Output the [x, y] coordinate of the center of the cell containing the given text.  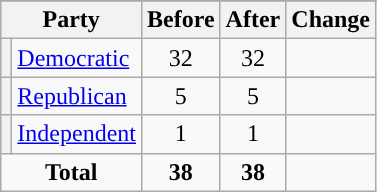
Democratic [77, 58]
After [253, 20]
Before [180, 20]
Republican [77, 96]
Change [331, 20]
Party [72, 20]
Independent [77, 134]
Total [72, 172]
